Scan for the cell matching the given text and deliver its [x, y] coordinate at center. 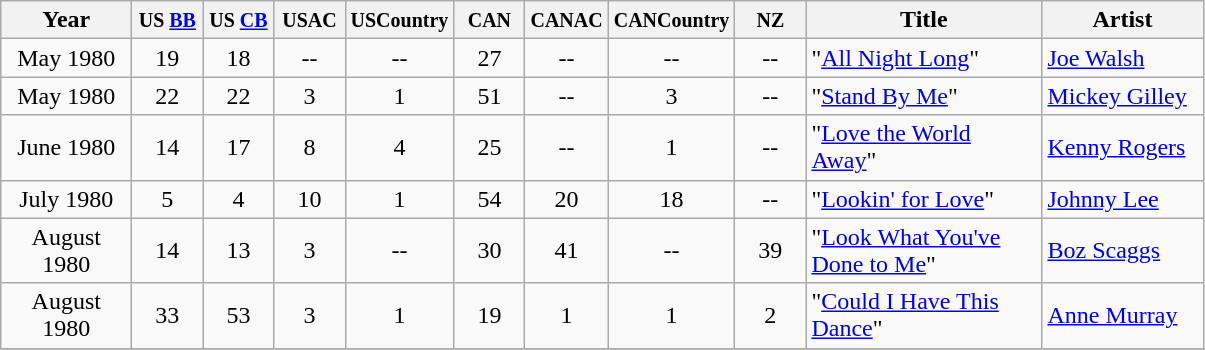
US CB [238, 20]
Boz Scaggs [1122, 250]
20 [566, 199]
Kenny Rogers [1122, 148]
"Could I Have This Dance" [924, 316]
US BB [168, 20]
CANAC [566, 20]
10 [310, 199]
13 [238, 250]
CANCountry [672, 20]
July 1980 [66, 199]
NZ [770, 20]
53 [238, 316]
USCountry [400, 20]
5 [168, 199]
25 [490, 148]
Joe Walsh [1122, 58]
June 1980 [66, 148]
Title [924, 20]
2 [770, 316]
Year [66, 20]
33 [168, 316]
"Stand By Me" [924, 96]
17 [238, 148]
39 [770, 250]
54 [490, 199]
"All Night Long" [924, 58]
"Look What You've Done to Me" [924, 250]
CAN [490, 20]
51 [490, 96]
"Lookin' for Love" [924, 199]
27 [490, 58]
8 [310, 148]
"Love the World Away" [924, 148]
Anne Murray [1122, 316]
30 [490, 250]
Johnny Lee [1122, 199]
Mickey Gilley [1122, 96]
USAC [310, 20]
41 [566, 250]
Artist [1122, 20]
